Locate the cell with the specified text and output its [x, y] center coordinate. 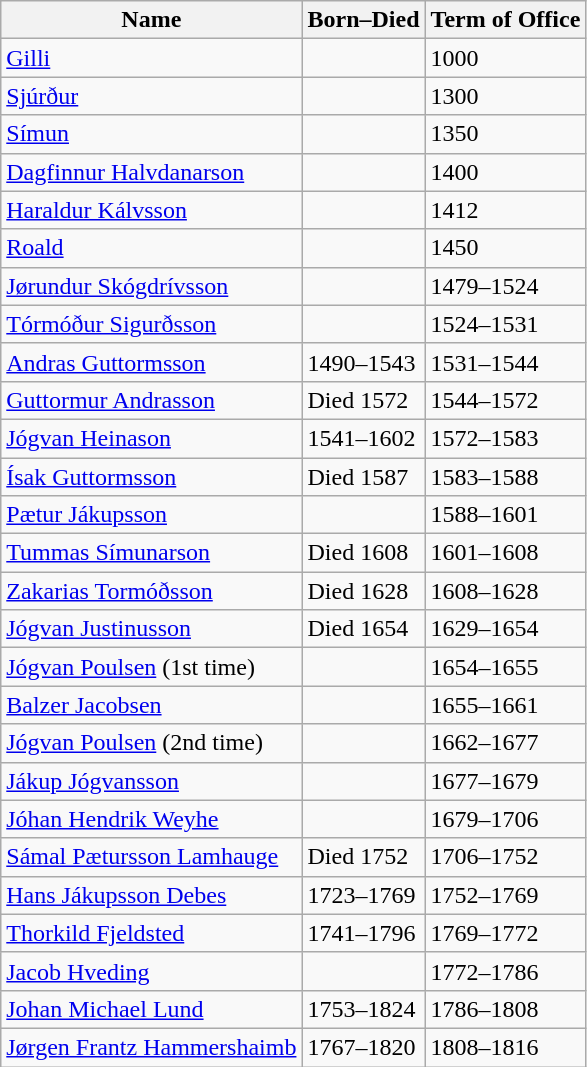
1679–1706 [506, 819]
Andras Guttormsson [152, 362]
Died 1587 [364, 477]
Jógvan Poulsen (2nd time) [152, 743]
Jógvan Poulsen (1st time) [152, 667]
Hans Jákupsson Debes [152, 895]
1541–1602 [364, 438]
1741–1796 [364, 933]
1655–1661 [506, 705]
Died 1608 [364, 553]
1490–1543 [364, 362]
1601–1608 [506, 553]
Gilli [152, 58]
Tummas Símunarson [152, 553]
1608–1628 [506, 591]
1400 [506, 172]
1629–1654 [506, 629]
Born–Died [364, 20]
1753–1824 [364, 1009]
Jóhan Hendrik Weyhe [152, 819]
Thorkild Fjeldsted [152, 933]
1588–1601 [506, 515]
1677–1679 [506, 781]
1300 [506, 96]
Sámal Pætursson Lamhauge [152, 857]
1808–1816 [506, 1047]
1531–1544 [506, 362]
Jákup Jógvansson [152, 781]
1544–1572 [506, 400]
1572–1583 [506, 438]
Died 1654 [364, 629]
Johan Michael Lund [152, 1009]
Roald [152, 248]
1769–1772 [506, 933]
1772–1786 [506, 971]
1752–1769 [506, 895]
1706–1752 [506, 857]
1662–1677 [506, 743]
Tórmóður Sigurðsson [152, 324]
Símun [152, 134]
1000 [506, 58]
1654–1655 [506, 667]
1786–1808 [506, 1009]
Jacob Hveding [152, 971]
Jógvan Heinason [152, 438]
1412 [506, 210]
Balzer Jacobsen [152, 705]
Name [152, 20]
Died 1572 [364, 400]
1450 [506, 248]
1350 [506, 134]
Term of Office [506, 20]
Dagfinnur Halvdanarson [152, 172]
Haraldur Kálvsson [152, 210]
1479–1524 [506, 286]
1524–1531 [506, 324]
Pætur Jákupsson [152, 515]
Ísak Guttormsson [152, 477]
Guttormur Andrasson [152, 400]
Zakarias Tormóðsson [152, 591]
Died 1752 [364, 857]
Sjúrður [152, 96]
1767–1820 [364, 1047]
Jørgen Frantz Hammershaimb [152, 1047]
Jørundur Skógdrívsson [152, 286]
1723–1769 [364, 895]
Jógvan Justinusson [152, 629]
Died 1628 [364, 591]
1583–1588 [506, 477]
